Find where the given text appears and provide that cell's center as (x, y) coordinate. 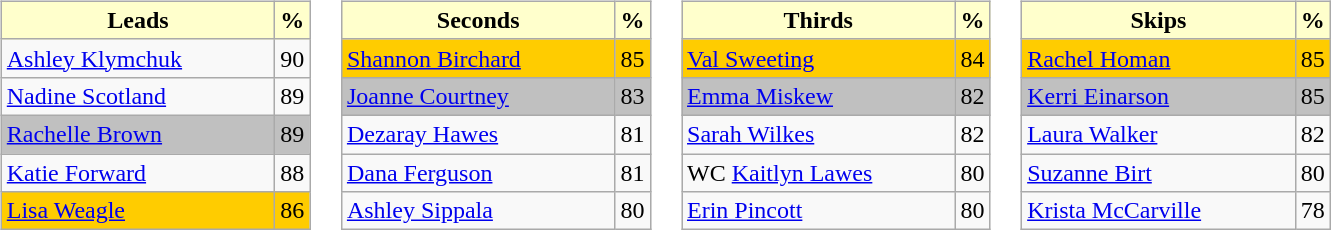
Lisa Weagle (138, 211)
Ashley Sippala (478, 211)
Kerri Einarson (1159, 96)
Sarah Wilkes (819, 134)
Suzanne Birt (1159, 173)
Joanne Courtney (478, 96)
Seconds (478, 20)
90 (292, 58)
Shannon Birchard (478, 58)
Erin Pincott (819, 211)
88 (292, 173)
Krista McCarville (1159, 211)
Rachelle Brown (138, 134)
Skips (1159, 20)
Nadine Scotland (138, 96)
Dana Ferguson (478, 173)
WC Kaitlyn Lawes (819, 173)
78 (1312, 211)
Rachel Homan (1159, 58)
83 (632, 96)
Ashley Klymchuk (138, 58)
86 (292, 211)
Leads (138, 20)
Dezaray Hawes (478, 134)
Laura Walker (1159, 134)
Thirds (819, 20)
Emma Miskew (819, 96)
Katie Forward (138, 173)
84 (972, 58)
Val Sweeting (819, 58)
